Search for the cell housing the specified text and yield its [x, y] center coordinate. 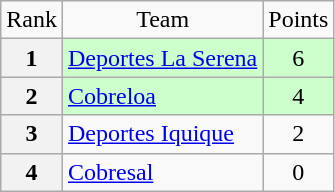
1 [32, 58]
6 [298, 58]
Deportes Iquique [162, 134]
Team [162, 20]
Deportes La Serena [162, 58]
Rank [32, 20]
Cobreloa [162, 96]
0 [298, 172]
Cobresal [162, 172]
Points [298, 20]
3 [32, 134]
